For the text-containing cell, return its midpoint in (x, y) coordinate format. 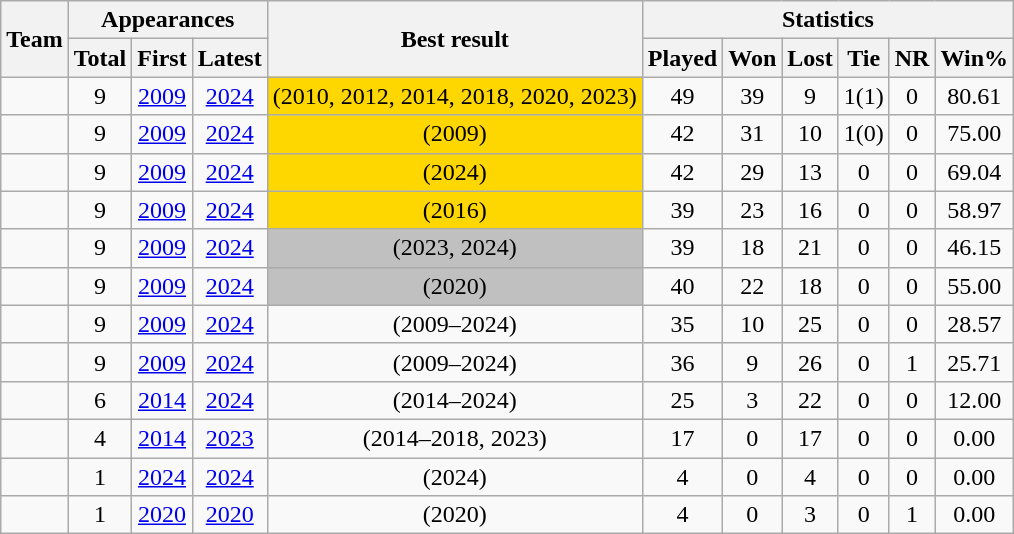
28.57 (974, 324)
Latest (230, 58)
40 (682, 286)
Played (682, 58)
Team (35, 39)
2023 (230, 438)
(2023, 2024) (454, 248)
25.71 (974, 362)
Won (752, 58)
1(1) (864, 96)
75.00 (974, 134)
21 (810, 248)
49 (682, 96)
NR (912, 58)
55.00 (974, 286)
Statistics (828, 20)
29 (752, 172)
Win% (974, 58)
(2014–2018, 2023) (454, 438)
69.04 (974, 172)
(2016) (454, 210)
Appearances (168, 20)
1(0) (864, 134)
13 (810, 172)
80.61 (974, 96)
12.00 (974, 400)
23 (752, 210)
31 (752, 134)
(2010, 2012, 2014, 2018, 2020, 2023) (454, 96)
35 (682, 324)
6 (100, 400)
Best result (454, 39)
(2009) (454, 134)
(2014–2024) (454, 400)
First (162, 58)
36 (682, 362)
Total (100, 58)
Tie (864, 58)
58.97 (974, 210)
Lost (810, 58)
26 (810, 362)
46.15 (974, 248)
16 (810, 210)
